Return [X, Y] of the center of cell containing provided text 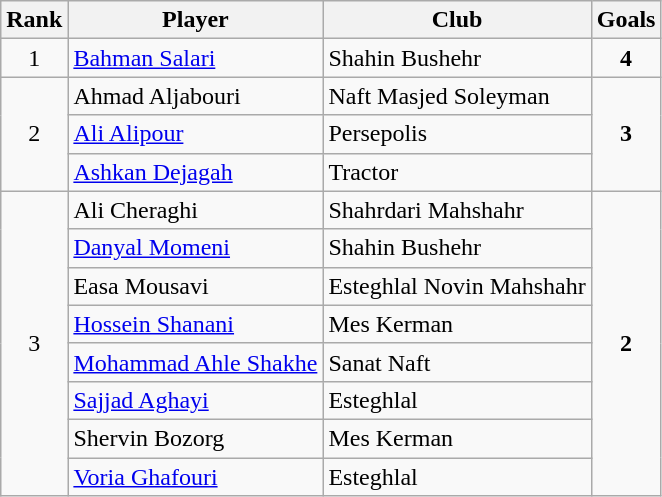
Goals [626, 20]
Hossein Shanani [196, 324]
1 [34, 58]
Voria Ghafouri [196, 477]
Ali Alipour [196, 134]
Naft Masjed Soleyman [457, 96]
Easa Mousavi [196, 286]
Danyal Momeni [196, 248]
Player [196, 20]
Shervin Bozorg [196, 438]
Bahman Salari [196, 58]
Rank [34, 20]
Ali Cheraghi [196, 210]
Persepolis [457, 134]
Shahrdari Mahshahr [457, 210]
Club [457, 20]
4 [626, 58]
Esteghlal Novin Mahshahr [457, 286]
Mohammad Ahle Shakhe [196, 362]
Sanat Naft [457, 362]
Ashkan Dejagah [196, 172]
Ahmad Aljabouri [196, 96]
Sajjad Aghayi [196, 400]
Tractor [457, 172]
